Search for the cell housing the specified text and yield its [X, Y] center coordinate. 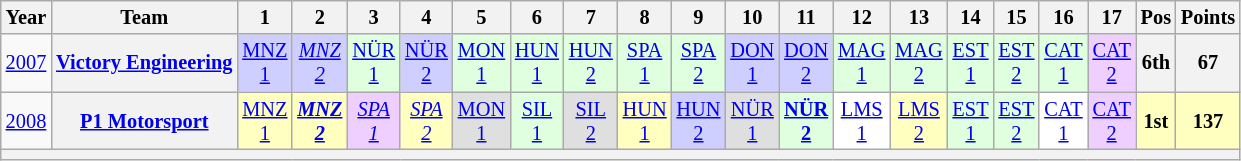
DON1 [752, 63]
3 [374, 17]
SIL1 [537, 121]
2007 [26, 63]
1 [264, 17]
4 [426, 17]
5 [482, 17]
LMS2 [918, 121]
MAG2 [918, 63]
9 [699, 17]
67 [1208, 63]
8 [645, 17]
Victory Engineering [144, 63]
Pos [1156, 17]
Points [1208, 17]
DON2 [806, 63]
P1 Motorsport [144, 121]
MAG1 [862, 63]
Year [26, 17]
14 [971, 17]
1st [1156, 121]
17 [1112, 17]
LMS1 [862, 121]
SIL2 [591, 121]
13 [918, 17]
2 [320, 17]
2008 [26, 121]
15 [1016, 17]
11 [806, 17]
Team [144, 17]
16 [1063, 17]
10 [752, 17]
6th [1156, 63]
7 [591, 17]
12 [862, 17]
6 [537, 17]
137 [1208, 121]
